Find where the given text appears and provide that cell's center as [X, Y] coordinate. 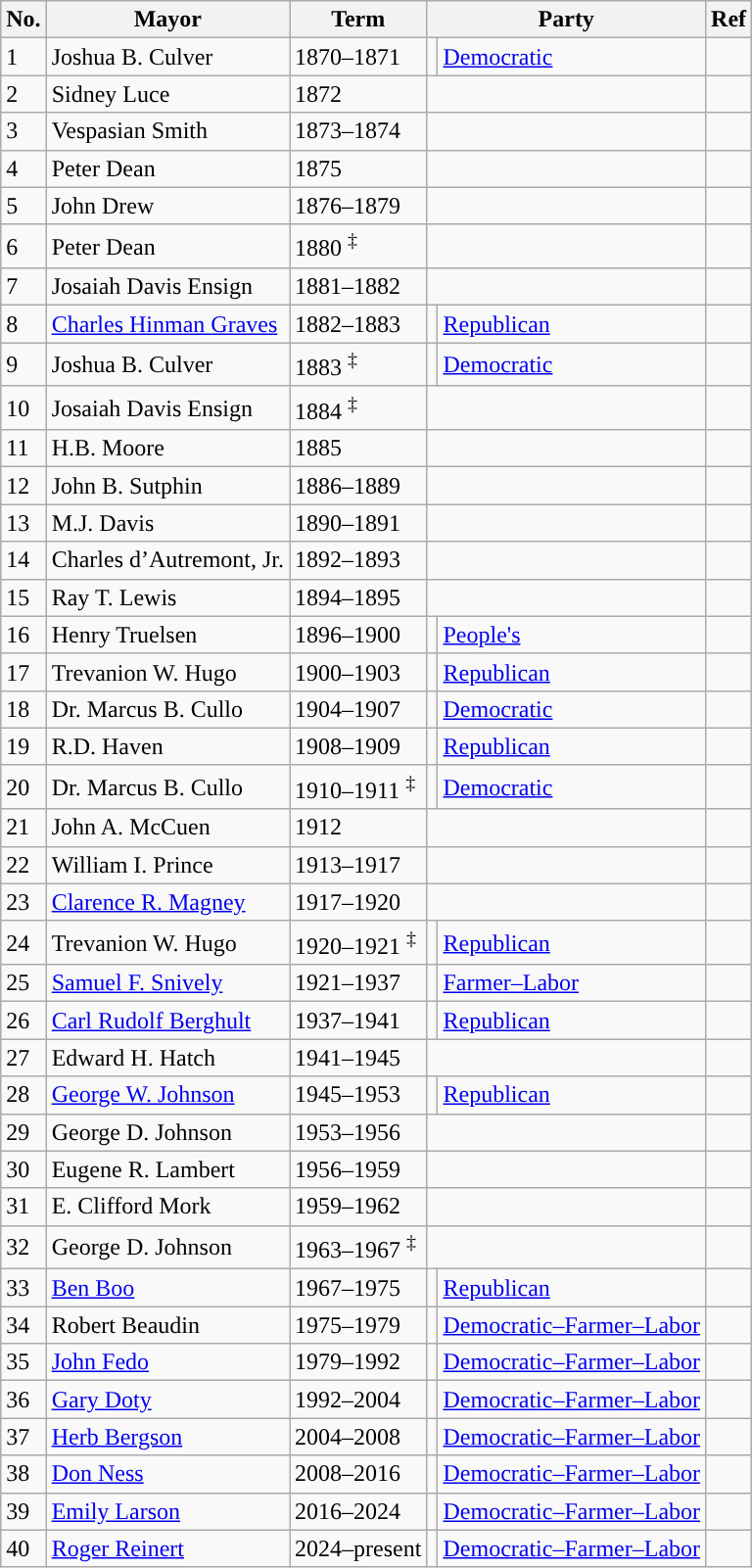
25 [23, 983]
32 [23, 1248]
Emily Larson [167, 1511]
2016–2024 [358, 1511]
12 [23, 486]
1896–1900 [358, 635]
26 [23, 1021]
37 [23, 1437]
16 [23, 635]
18 [23, 709]
1953–1956 [358, 1132]
Eugene R. Lambert [167, 1169]
27 [23, 1058]
E. Clifford Mork [167, 1207]
Vespasian Smith [167, 131]
Robert Beaudin [167, 1325]
1912 [358, 828]
Herb Bergson [167, 1437]
13 [23, 523]
People's [572, 635]
1920–1921 ‡ [358, 942]
1917–1920 [358, 902]
20 [23, 787]
14 [23, 560]
1882–1883 [358, 324]
1967–1975 [358, 1288]
John B. Sutphin [167, 486]
Sidney Luce [167, 94]
17 [23, 672]
John Fedo [167, 1362]
John Drew [167, 206]
R.D. Haven [167, 746]
15 [23, 597]
William I. Prince [167, 865]
1880 ‡ [358, 247]
Samuel F. Snively [167, 983]
1963–1967 ‡ [358, 1248]
1975–1979 [358, 1325]
39 [23, 1511]
Clarence R. Magney [167, 902]
Farmer–Labor [572, 983]
36 [23, 1400]
30 [23, 1169]
1875 [358, 168]
10 [23, 407]
1913–1917 [358, 865]
1992–2004 [358, 1400]
1881–1882 [358, 287]
John A. McCuen [167, 828]
Gary Doty [167, 1400]
Carl Rudolf Berghult [167, 1021]
1 [23, 57]
M.J. Davis [167, 523]
34 [23, 1325]
35 [23, 1362]
2 [23, 94]
8 [23, 324]
Edward H. Hatch [167, 1058]
5 [23, 206]
23 [23, 902]
1956–1959 [358, 1169]
1886–1889 [358, 486]
19 [23, 746]
H.B. Moore [167, 449]
1892–1893 [358, 560]
1890–1891 [358, 523]
1900–1903 [358, 672]
1937–1941 [358, 1021]
Party [566, 20]
2004–2008 [358, 1437]
2008–2016 [358, 1474]
Don Ness [167, 1474]
31 [23, 1207]
1908–1909 [358, 746]
1872 [358, 94]
1941–1945 [358, 1058]
Term [358, 20]
1873–1874 [358, 131]
1979–1992 [358, 1362]
Mayor [167, 20]
1921–1937 [358, 983]
Charles d’Autremont, Jr. [167, 560]
22 [23, 865]
Ray T. Lewis [167, 597]
1883 ‡ [358, 364]
29 [23, 1132]
Ref [728, 20]
28 [23, 1095]
George W. Johnson [167, 1095]
Henry Truelsen [167, 635]
6 [23, 247]
21 [23, 828]
1884 ‡ [358, 407]
No. [23, 20]
33 [23, 1288]
3 [23, 131]
1904–1907 [358, 709]
Roger Reinert [167, 1548]
9 [23, 364]
11 [23, 449]
1959–1962 [358, 1207]
40 [23, 1548]
7 [23, 287]
Charles Hinman Graves [167, 324]
38 [23, 1474]
4 [23, 168]
1894–1895 [358, 597]
2024–present [358, 1548]
1910–1911 ‡ [358, 787]
1876–1879 [358, 206]
1870–1871 [358, 57]
1885 [358, 449]
24 [23, 942]
Ben Boo [167, 1288]
1945–1953 [358, 1095]
